Provide the [X, Y] coordinate of the cell's center where the given text is located.  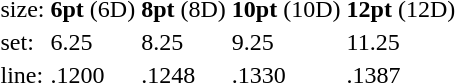
6.25 [93, 42]
9.25 [286, 42]
8.25 [184, 42]
